Extract the (x, y) coordinate from the center of the cell holding the provided text.  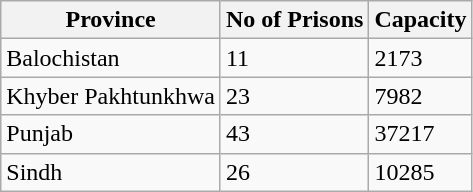
2173 (420, 58)
Balochistan (111, 58)
37217 (420, 134)
Khyber Pakhtunkhwa (111, 96)
26 (294, 172)
Capacity (420, 20)
Province (111, 20)
43 (294, 134)
Sindh (111, 172)
7982 (420, 96)
Punjab (111, 134)
10285 (420, 172)
11 (294, 58)
No of Prisons (294, 20)
23 (294, 96)
